Output the [x, y] coordinate of the center of the cell containing the given text.  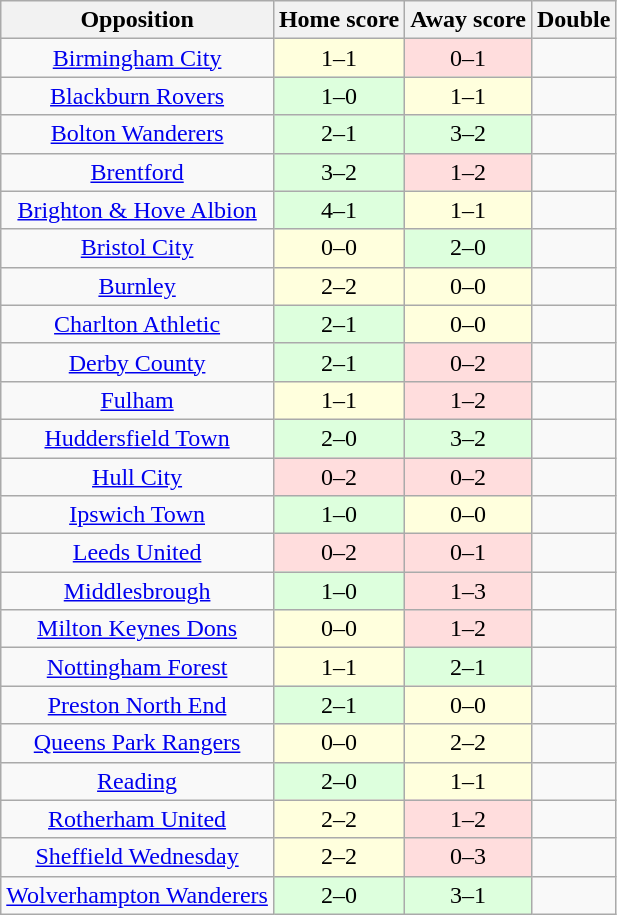
Double [573, 20]
Leeds United [138, 553]
Preston North End [138, 705]
Rotherham United [138, 819]
Hull City [138, 477]
Huddersfield Town [138, 438]
4–1 [338, 210]
0–3 [468, 857]
Bolton Wanderers [138, 134]
Reading [138, 781]
Opposition [138, 20]
Wolverhampton Wanderers [138, 895]
Away score [468, 20]
Middlesbrough [138, 591]
Charlton Athletic [138, 324]
3–1 [468, 895]
Derby County [138, 362]
Nottingham Forest [138, 667]
Brentford [138, 172]
Ipswich Town [138, 515]
Burnley [138, 286]
Sheffield Wednesday [138, 857]
Fulham [138, 400]
Blackburn Rovers [138, 96]
Bristol City [138, 248]
Brighton & Hove Albion [138, 210]
1–3 [468, 591]
Queens Park Rangers [138, 743]
Home score [338, 20]
Birmingham City [138, 58]
Milton Keynes Dons [138, 629]
